Capture the cell that displays the provided text and extract its (X, Y) central coordinate. 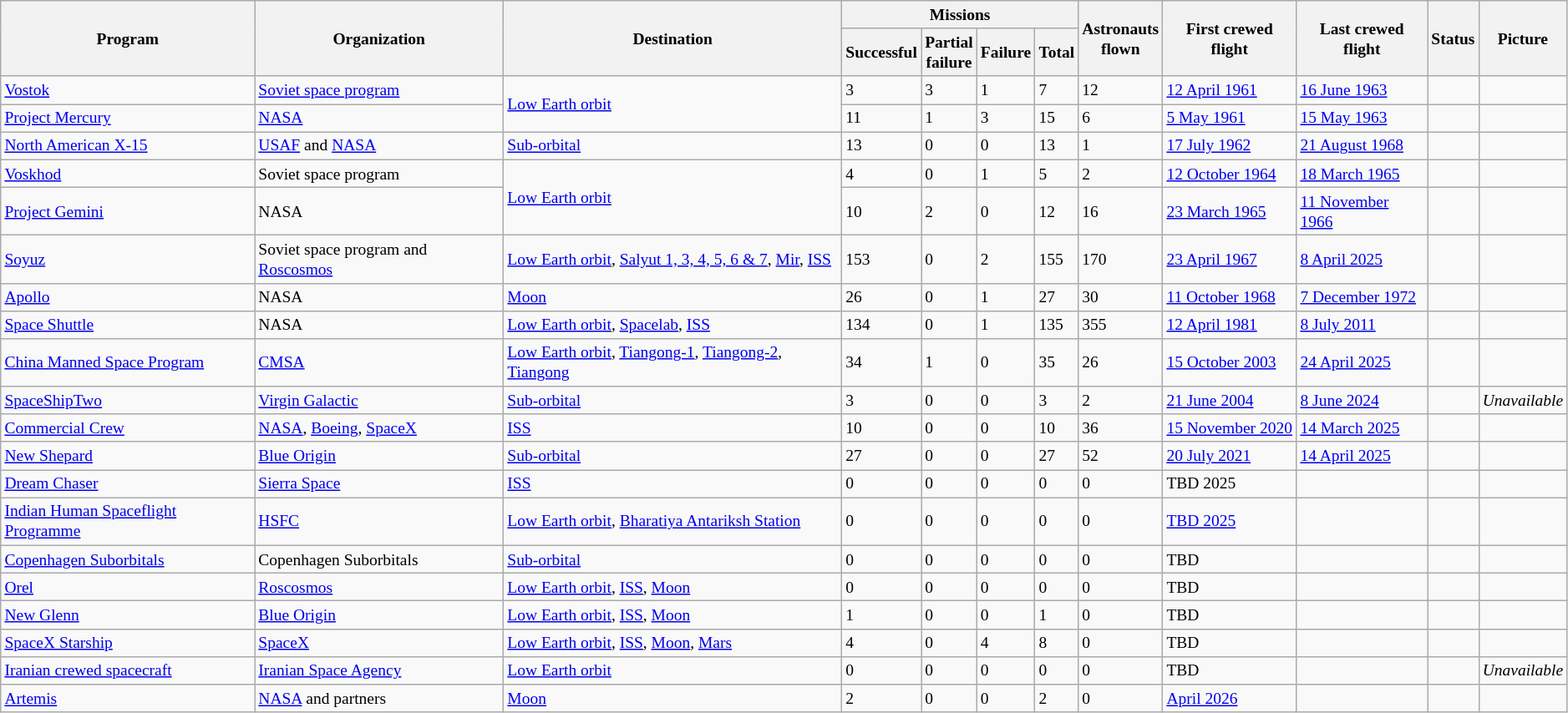
153 (882, 259)
17 July 1962 (1230, 145)
5 May 1961 (1230, 119)
NASA, Boeing, SpaceX (379, 427)
Low Earth orbit, Spacelab, ISS (673, 324)
7 December 1972 (1362, 297)
Low Earth orbit, Bharatiya Antariksh Station (673, 521)
North American X-15 (128, 145)
11 November 1966 (1362, 210)
11 October 1968 (1230, 297)
Soviet space program and Roscosmos (379, 259)
Indian Human Spaceflight Programme (128, 521)
12 April 1981 (1230, 324)
Status (1454, 38)
8 June 2024 (1362, 401)
SpaceShipTwo (128, 401)
Astronauts flown (1121, 38)
16 June 1963 (1362, 90)
18 March 1965 (1362, 174)
Missions (961, 15)
Virgin Galactic (379, 401)
15 November 2020 (1230, 427)
20 July 2021 (1230, 456)
23 March 1965 (1230, 210)
SpaceX (379, 643)
Sierra Space (379, 484)
Low Earth orbit, Salyut 1, 3, 4, 5, 6 & 7, Mir, ISS (673, 259)
7 (1057, 90)
Dream Chaser (128, 484)
21 June 2004 (1230, 401)
8 April 2025 (1362, 259)
30 (1121, 297)
24 April 2025 (1362, 362)
23 April 1967 (1230, 259)
Destination (673, 38)
36 (1121, 427)
Failure (1006, 52)
Vostok (128, 90)
170 (1121, 259)
134 (882, 324)
8 (1057, 643)
Total (1057, 52)
HSFC (379, 521)
New Shepard (128, 456)
Iranian Space Agency (379, 670)
Roscosmos (379, 588)
Orel (128, 588)
SpaceX Starship (128, 643)
April 2026 (1230, 698)
Space Shuttle (128, 324)
CMSA (379, 362)
Low Earth orbit, Tiangong-1, Tiangong-2, Tiangong (673, 362)
Voskhod (128, 174)
Soyuz (128, 259)
14 March 2025 (1362, 427)
6 (1121, 119)
35 (1057, 362)
15 (1057, 119)
Successful (882, 52)
Artemis (128, 698)
12 April 1961 (1230, 90)
Project Mercury (128, 119)
Commercial Crew (128, 427)
52 (1121, 456)
21 August 1968 (1362, 145)
12 October 1964 (1230, 174)
355 (1121, 324)
Apollo (128, 297)
14 April 2025 (1362, 456)
11 (882, 119)
135 (1057, 324)
Organization (379, 38)
5 (1057, 174)
Program (128, 38)
Last crewed flight (1362, 38)
Picture (1523, 38)
Project Gemini (128, 210)
NASA and partners (379, 698)
Iranian crewed spacecraft (128, 670)
15 October 2003 (1230, 362)
First crewed flight (1230, 38)
China Manned Space Program (128, 362)
Low Earth orbit, ISS, Moon, Mars (673, 643)
16 (1121, 210)
8 July 2011 (1362, 324)
New Glenn (128, 614)
34 (882, 362)
Partial failure (949, 52)
15 May 1963 (1362, 119)
USAF and NASA (379, 145)
155 (1057, 259)
